Find where the given text appears and provide that cell's center as [X, Y] coordinate. 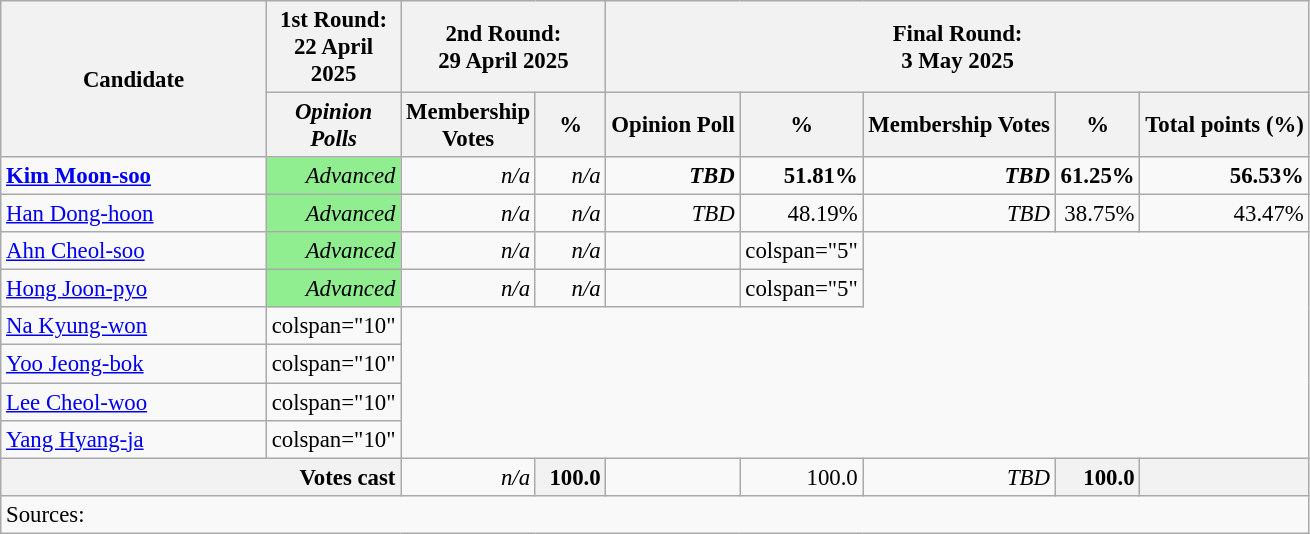
1st Round:22 April 2025 [333, 47]
Opinion Poll [673, 126]
61.25% [1098, 176]
Na Kyung-won [134, 327]
Han Dong-hoon [134, 214]
48.19% [802, 214]
Hong Joon-pyo [134, 289]
Sources: [655, 514]
56.53% [1224, 176]
Total points (%) [1224, 126]
38.75% [1098, 214]
Lee Cheol-woo [134, 402]
Yang Hyang-ja [134, 439]
Candidate [134, 79]
2nd Round:29 April 2025 [504, 47]
Kim Moon-soo [134, 176]
51.81% [802, 176]
Votes cast [201, 477]
Ahn Cheol-soo [134, 251]
43.47% [1224, 214]
Final Round:3 May 2025 [958, 47]
Yoo Jeong-bok [134, 364]
Opinion Polls [333, 126]
